Detect which cell encompasses the target text, then output its (x, y) center coordinate. 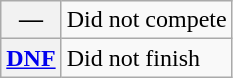
Did not finish (146, 58)
— (31, 20)
Did not compete (146, 20)
DNF (31, 58)
